Return the (X, Y) coordinate for the center point of the cell that contains the specified text.  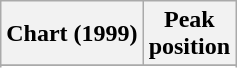
Chart (1999) (72, 34)
Peakposition (189, 34)
